Provide the [X, Y] coordinate of the cell's center where the given text is located.  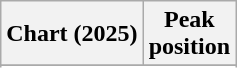
Chart (2025) [72, 34]
Peakposition [189, 34]
